Extract the (X, Y) coordinate from the center of the cell holding the provided text.  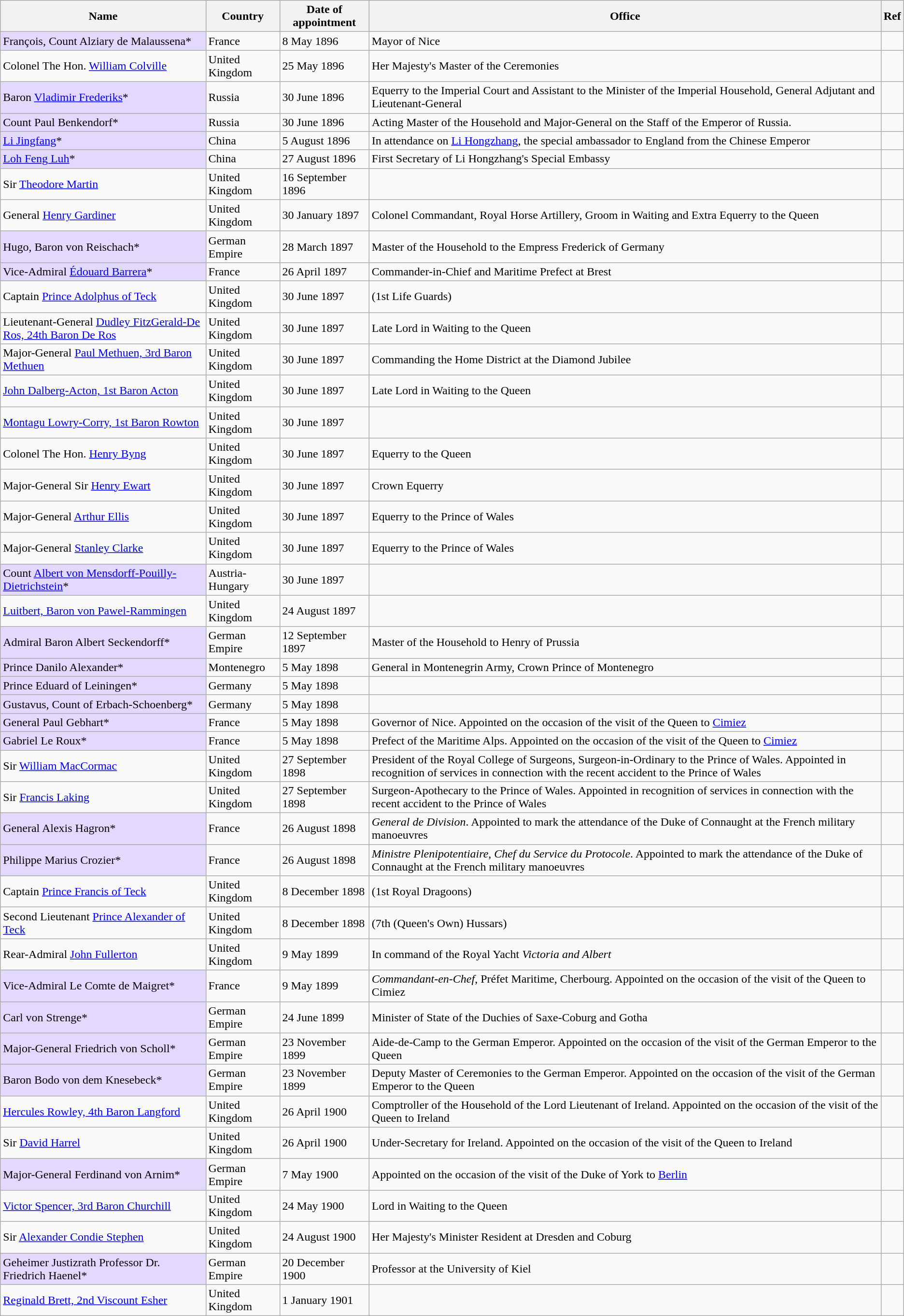
General Paul Gebhart* (103, 722)
Sir Alexander Condie Stephen (103, 1237)
John Dalberg-Acton, 1st Baron Acton (103, 391)
Baron Vladimir Frederiks* (103, 98)
Date of appointment (325, 16)
Li Jingfang* (103, 141)
Count Albert von Mensdorff-Pouilly-Dietrichstein* (103, 580)
Mayor of Nice (625, 41)
Major-General Stanley Clarke (103, 548)
Lieutenant-General Dudley FitzGerald-De Ros, 24th Baron De Ros (103, 328)
Name (103, 16)
Equerry to the Imperial Court and Assistant to the Minister of the Imperial Household, General Adjutant and Lieutenant-General (625, 98)
Country (242, 16)
Sir William MacCormac (103, 765)
30 January 1897 (325, 215)
Acting Master of the Household and Major-General on the Staff of the Emperor of Russia. (625, 122)
Reginald Brett, 2nd Viscount Esher (103, 1301)
Minister of State of the Duchies of Saxe-Coburg and Gotha (625, 1017)
28 March 1897 (325, 246)
Vice-Admiral Le Comte de Maigret* (103, 986)
Commandant-en-Chef, Préfet Maritime, Cherbourg. Appointed on the occasion of the visit of the Queen to Cimiez (625, 986)
Captain Prince Francis of Teck (103, 892)
Captain Prince Adolphus of Teck (103, 297)
Luitbert, Baron von Pawel-Rammingen (103, 611)
1 January 1901 (325, 1301)
Master of the Household to Henry of Prussia (625, 643)
Under-Secretary for Ireland. Appointed on the occasion of the visit of the Queen to Ireland (625, 1143)
Austria-Hungary (242, 580)
Colonel Commandant, Royal Horse Artillery, Groom in Waiting and Extra Equerry to the Queen (625, 215)
Professor at the University of Kiel (625, 1269)
Colonel The Hon. William Colville (103, 66)
16 September 1896 (325, 184)
Ref (892, 16)
Prince Danilo Alexander* (103, 667)
Geheimer Justizrath Professor Dr. Friedrich Haenel* (103, 1269)
8 May 1896 (325, 41)
Commander-in-Chief and Maritime Prefect at Brest (625, 272)
General in Montenegrin Army, Crown Prince of Montenegro (625, 667)
Master of the Household to the Empress Frederick of Germany (625, 246)
Prince Eduard of Leiningen* (103, 686)
Philippe Marius Crozier* (103, 860)
Major-General Arthur Ellis (103, 517)
24 August 1897 (325, 611)
Surgeon-Apothecary to the Prince of Wales. Appointed in recognition of services in connection with the recent accident to the Prince of Wales (625, 797)
Major-General Friedrich von Scholl* (103, 1048)
Deputy Master of Ceremonies to the German Emperor. Appointed on the occasion of the visit of the German Emperor to the Queen (625, 1080)
In attendance on Li Hongzhang, the special ambassador to England from the Chinese Emperor (625, 141)
Carl von Strenge* (103, 1017)
27 August 1896 (325, 159)
24 August 1900 (325, 1237)
Victor Spencer, 3rd Baron Churchill (103, 1206)
Sir David Harrel (103, 1143)
Governor of Nice. Appointed on the occasion of the visit of the Queen to Cimiez (625, 722)
Commanding the Home District at the Diamond Jubilee (625, 359)
In command of the Royal Yacht Victoria and Albert (625, 955)
Aide-de-Camp to the German Emperor. Appointed on the occasion of the visit of the German Emperor to the Queen (625, 1048)
Her Majesty's Minister Resident at Dresden and Coburg (625, 1237)
Admiral Baron Albert Seckendorff* (103, 643)
Gabriel Le Roux* (103, 741)
Her Majesty's Master of the Ceremonies (625, 66)
Loh Feng Luh* (103, 159)
Montenegro (242, 667)
General Alexis Hagron* (103, 829)
Hugo, Baron von Reischach* (103, 246)
7 May 1900 (325, 1174)
26 April 1897 (325, 272)
(1st Royal Dragoons) (625, 892)
François, Count Alziary de Malaussena* (103, 41)
Office (625, 16)
12 September 1897 (325, 643)
Gustavus, Count of Erbach-Schoenberg* (103, 704)
Ministre Plenipotentiaire, Chef du Service du Protocole. Appointed to mark the attendance of the Duke of Connaught at the French military manoeuvres (625, 860)
(7th (Queen's Own) Hussars) (625, 923)
First Secretary of Li Hongzhang's Special Embassy (625, 159)
24 June 1899 (325, 1017)
20 December 1900 (325, 1269)
Hercules Rowley, 4th Baron Langford (103, 1111)
Lord in Waiting to the Queen (625, 1206)
Appointed on the occasion of the visit of the Duke of York to Berlin (625, 1174)
24 May 1900 (325, 1206)
Major-General Ferdinand von Arnim* (103, 1174)
Second Lieutenant Prince Alexander of Teck (103, 923)
Vice-Admiral Édouard Barrera* (103, 272)
5 August 1896 (325, 141)
Major-General Sir Henry Ewart (103, 485)
Prefect of the Maritime Alps. Appointed on the occasion of the visit of the Queen to Cimiez (625, 741)
Sir Theodore Martin (103, 184)
Baron Bodo von dem Knesebeck* (103, 1080)
(1st Life Guards) (625, 297)
General de Division. Appointed to mark the attendance of the Duke of Connaught at the French military manoeuvres (625, 829)
Colonel The Hon. Henry Byng (103, 454)
Count Paul Benkendorf* (103, 122)
Rear-Admiral John Fullerton (103, 955)
Major-General Paul Methuen, 3rd Baron Methuen (103, 359)
Montagu Lowry-Corry, 1st Baron Rowton (103, 422)
Crown Equerry (625, 485)
General Henry Gardiner (103, 215)
Equerry to the Queen (625, 454)
Comptroller of the Household of the Lord Lieutenant of Ireland. Appointed on the occasion of the visit of the Queen to Ireland (625, 1111)
25 May 1896 (325, 66)
Sir Francis Laking (103, 797)
